Capture the cell that displays the provided text and extract its [X, Y] central coordinate. 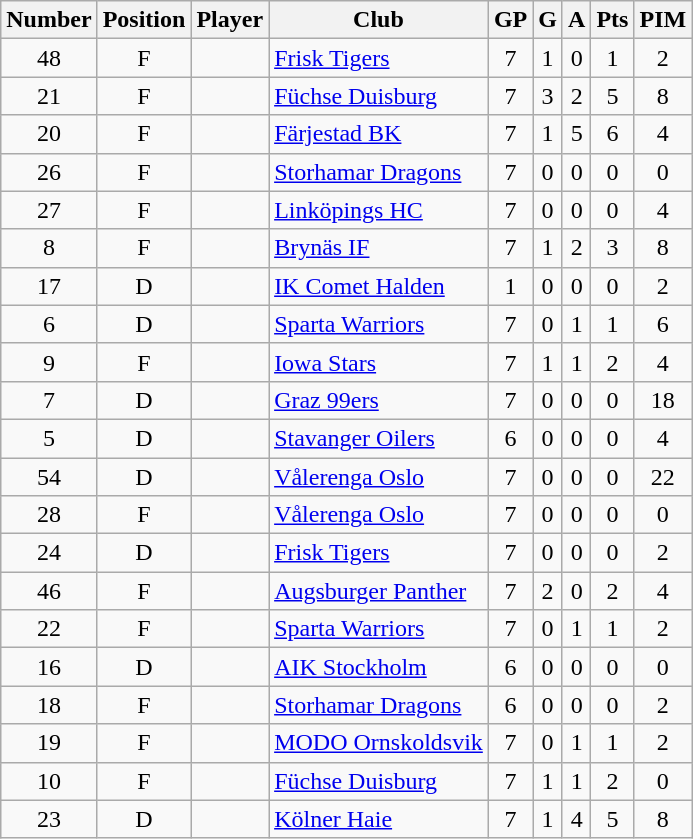
23 [49, 819]
24 [49, 553]
Number [49, 20]
Stavanger Oilers [379, 438]
26 [49, 172]
19 [49, 743]
MODO Ornskoldsvik [379, 743]
Pts [612, 20]
GP [510, 20]
27 [49, 210]
16 [49, 667]
G [548, 20]
Linköpings HC [379, 210]
Position [144, 20]
20 [49, 134]
28 [49, 515]
Brynäs IF [379, 248]
IK Comet Halden [379, 286]
54 [49, 477]
Player [230, 20]
Augsburger Panther [379, 591]
17 [49, 286]
Färjestad BK [379, 134]
9 [49, 362]
Graz 99ers [379, 400]
48 [49, 58]
PIM [663, 20]
A [576, 20]
Kölner Haie [379, 819]
Club [379, 20]
46 [49, 591]
10 [49, 781]
Iowa Stars [379, 362]
21 [49, 96]
AIK Stockholm [379, 667]
